Detect which cell encompasses the target text, then output its [x, y] center coordinate. 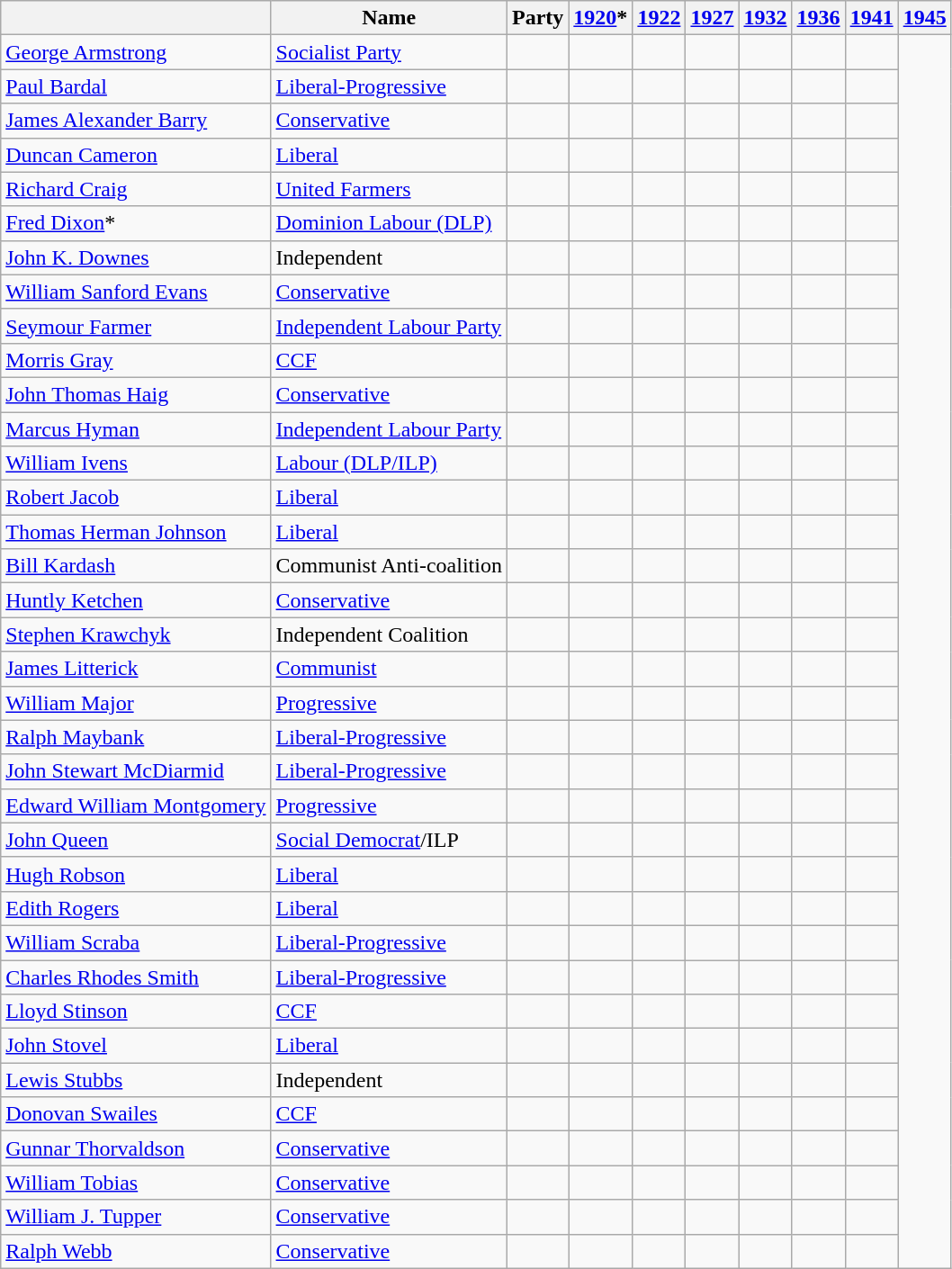
William Sanford Evans [136, 292]
Lewis Stubbs [136, 1080]
Name [389, 18]
1945 [925, 18]
Independent Coalition [389, 634]
Donovan Swailes [136, 1114]
James Litterick [136, 669]
1936 [819, 18]
United Farmers [389, 189]
1932 [765, 18]
1920* [601, 18]
Labour (DLP/ILP) [389, 463]
Communist [389, 669]
William Major [136, 703]
John Thomas Haig [136, 394]
Party [537, 18]
William Scraba [136, 942]
Fred Dixon* [136, 223]
John Queen [136, 840]
Stephen Krawchyk [136, 634]
James Alexander Barry [136, 121]
Seymour Farmer [136, 326]
William Ivens [136, 463]
1941 [871, 18]
Richard Craig [136, 189]
1927 [713, 18]
Duncan Cameron [136, 155]
William Tobias [136, 1183]
John Stovel [136, 1046]
Thomas Herman Johnson [136, 532]
1922 [659, 18]
John Stewart McDiarmid [136, 771]
Gunnar Thorvaldson [136, 1148]
Social Democrat/ILP [389, 840]
Paul Bardal [136, 86]
Charles Rhodes Smith [136, 976]
Morris Gray [136, 360]
George Armstrong [136, 52]
Ralph Maybank [136, 737]
Ralph Webb [136, 1251]
Huntly Ketchen [136, 600]
William J. Tupper [136, 1217]
Bill Kardash [136, 566]
Lloyd Stinson [136, 1012]
Robert Jacob [136, 498]
Dominion Labour (DLP) [389, 223]
Edith Rogers [136, 908]
Marcus Hyman [136, 429]
Socialist Party [389, 52]
Edward William Montgomery [136, 805]
John K. Downes [136, 257]
Hugh Robson [136, 874]
Communist Anti-coalition [389, 566]
